For the text-containing cell, return its midpoint in [x, y] coordinate format. 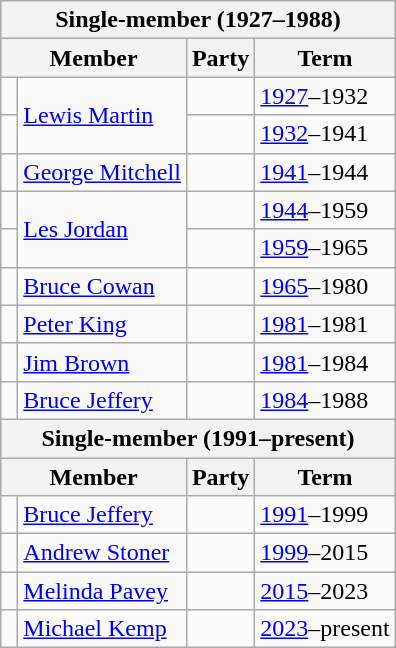
1965–1980 [325, 286]
Michael Kemp [102, 629]
Les Jordan [102, 229]
Single-member (1927–1988) [198, 20]
2023–present [325, 629]
1941–1944 [325, 172]
Single-member (1991–present) [198, 438]
Peter King [102, 324]
George Mitchell [102, 172]
1932–1941 [325, 134]
Andrew Stoner [102, 553]
1944–1959 [325, 210]
1999–2015 [325, 553]
Bruce Cowan [102, 286]
Melinda Pavey [102, 591]
2015–2023 [325, 591]
1981–1984 [325, 362]
1984–1988 [325, 400]
1991–1999 [325, 515]
Lewis Martin [102, 115]
1927–1932 [325, 96]
Jim Brown [102, 362]
1981–1981 [325, 324]
1959–1965 [325, 248]
